Detect which cell encompasses the target text, then output its (X, Y) center coordinate. 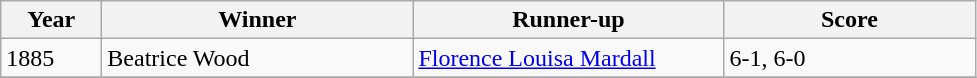
Runner-up (568, 20)
Winner (258, 20)
Year (52, 20)
Score (850, 20)
1885 (52, 58)
Beatrice Wood (258, 58)
6-1, 6-0 (850, 58)
Florence Louisa Mardall (568, 58)
